Capture the cell that displays the provided text and extract its (X, Y) central coordinate. 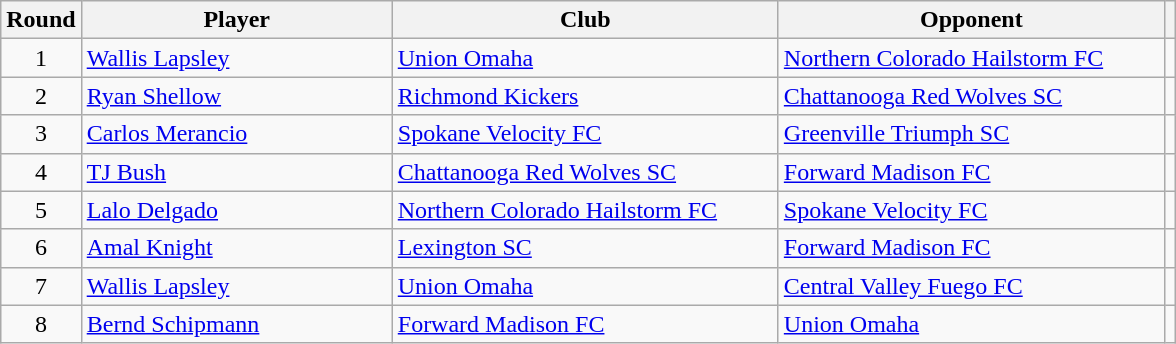
Club (585, 20)
Carlos Merancio (236, 134)
1 (41, 58)
8 (41, 324)
Round (41, 20)
5 (41, 210)
7 (41, 286)
Player (236, 20)
Ryan Shellow (236, 96)
3 (41, 134)
4 (41, 172)
Lalo Delgado (236, 210)
Opponent (971, 20)
2 (41, 96)
TJ Bush (236, 172)
Lexington SC (585, 248)
Greenville Triumph SC (971, 134)
Richmond Kickers (585, 96)
Bernd Schipmann (236, 324)
Central Valley Fuego FC (971, 286)
6 (41, 248)
Amal Knight (236, 248)
